Capture the cell that displays the provided text and extract its [x, y] central coordinate. 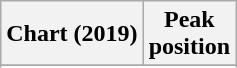
Chart (2019) [72, 34]
Peakposition [189, 34]
